Capture the cell that displays the provided text and extract its [x, y] central coordinate. 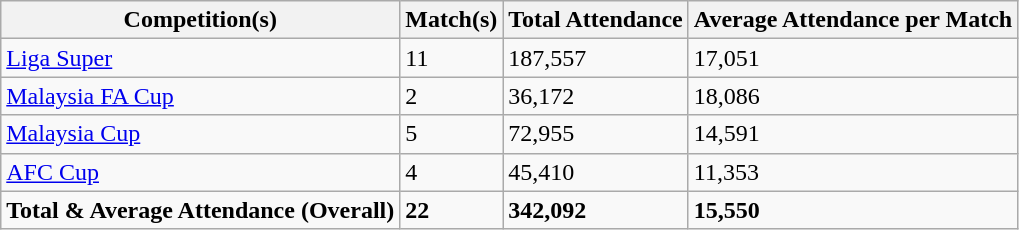
45,410 [596, 172]
15,550 [852, 210]
11,353 [852, 172]
22 [452, 210]
342,092 [596, 210]
AFC Cup [200, 172]
17,051 [852, 58]
187,557 [596, 58]
Total Attendance [596, 20]
14,591 [852, 134]
18,086 [852, 96]
Liga Super [200, 58]
Average Attendance per Match [852, 20]
2 [452, 96]
Malaysia FA Cup [200, 96]
Total & Average Attendance (Overall) [200, 210]
11 [452, 58]
36,172 [596, 96]
4 [452, 172]
Malaysia Cup [200, 134]
72,955 [596, 134]
5 [452, 134]
Competition(s) [200, 20]
Match(s) [452, 20]
